For the text-containing cell, return its midpoint in [x, y] coordinate format. 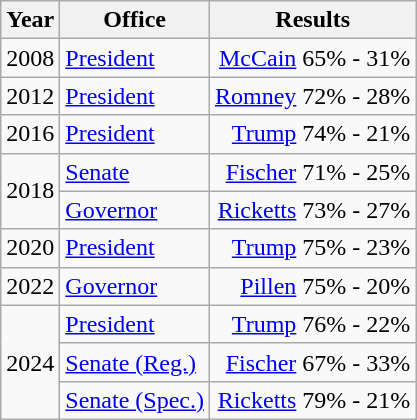
2024 [30, 362]
Fischer 67% - 33% [312, 362]
Fischer 71% - 25% [312, 172]
McCain 65% - 31% [312, 58]
Senate (Reg.) [135, 362]
2016 [30, 134]
Office [135, 20]
Ricketts 73% - 27% [312, 210]
2020 [30, 248]
Pillen 75% - 20% [312, 286]
Senate [135, 172]
Trump 76% - 22% [312, 324]
Trump 74% - 21% [312, 134]
Trump 75% - 23% [312, 248]
2022 [30, 286]
Year [30, 20]
Results [312, 20]
2008 [30, 58]
Senate (Spec.) [135, 400]
Romney 72% - 28% [312, 96]
2012 [30, 96]
Ricketts 79% - 21% [312, 400]
2018 [30, 191]
